From the cell containing the given text, extract its center point as [x, y] coordinate. 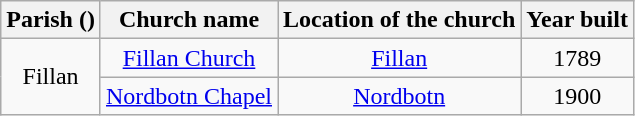
Fillan Church [188, 58]
1789 [578, 58]
Nordbotn [400, 96]
Parish () [51, 20]
Church name [188, 20]
1900 [578, 96]
Nordbotn Chapel [188, 96]
Location of the church [400, 20]
Year built [578, 20]
